Provide the [x, y] coordinate of the cell's center where the given text is located.  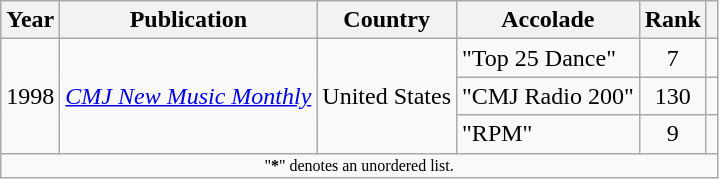
"Top 25 Dance" [548, 58]
Year [30, 20]
130 [672, 96]
"RPM" [548, 134]
7 [672, 58]
Country [387, 20]
Publication [188, 20]
CMJ New Music Monthly [188, 96]
Rank [672, 20]
"*" denotes an unordered list. [360, 165]
1998 [30, 96]
"CMJ Radio 200" [548, 96]
9 [672, 134]
United States [387, 96]
Accolade [548, 20]
